Detect which cell encompasses the target text, then output its (X, Y) center coordinate. 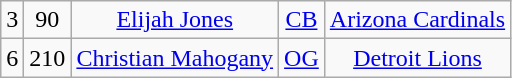
Arizona Cardinals (417, 20)
6 (12, 58)
Detroit Lions (417, 58)
OG (302, 58)
210 (48, 58)
Christian Mahogany (175, 58)
3 (12, 20)
Elijah Jones (175, 20)
CB (302, 20)
90 (48, 20)
